Find where the given text appears and provide that cell's center as [x, y] coordinate. 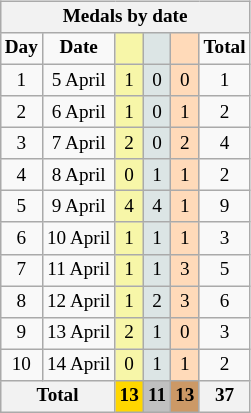
7 April [78, 144]
10 April [78, 238]
Medals by date [125, 17]
14 April [78, 365]
9 April [78, 207]
37 [224, 397]
11 April [78, 270]
11 [156, 397]
8 [21, 302]
Day [21, 49]
13 April [78, 333]
Date [78, 49]
10 [21, 365]
6 April [78, 112]
8 April [78, 175]
12 April [78, 302]
7 [21, 270]
5 April [78, 80]
